Detect which cell encompasses the target text, then output its [X, Y] center coordinate. 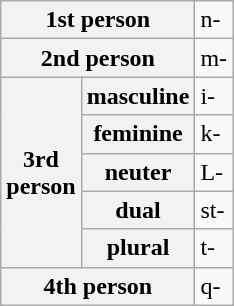
i- [214, 96]
t- [214, 248]
1st person [98, 20]
L- [214, 172]
dual [138, 210]
st- [214, 210]
feminine [138, 134]
m- [214, 58]
neuter [138, 172]
q- [214, 286]
2nd person [98, 58]
masculine [138, 96]
plural [138, 248]
3rdperson [41, 172]
n- [214, 20]
4th person [98, 286]
k- [214, 134]
